Identify which cell holds the provided text, then report its [x, y] central coordinate. 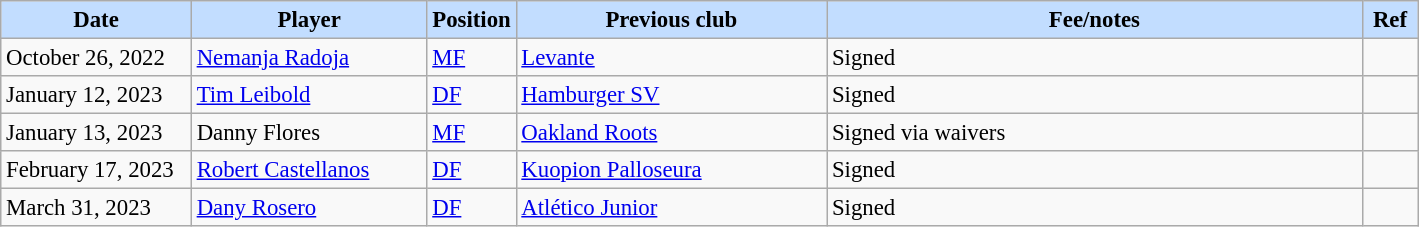
January 13, 2023 [96, 133]
Fee/notes [1095, 20]
Signed via waivers [1095, 133]
Nemanja Radoja [309, 58]
Danny Flores [309, 133]
October 26, 2022 [96, 58]
Robert Castellanos [309, 170]
Levante [672, 58]
March 31, 2023 [96, 208]
Kuopion Palloseura [672, 170]
Oakland Roots [672, 133]
January 12, 2023 [96, 95]
February 17, 2023 [96, 170]
Ref [1390, 20]
Tim Leibold [309, 95]
Atlético Junior [672, 208]
Dany Rosero [309, 208]
Date [96, 20]
Player [309, 20]
Position [472, 20]
Hamburger SV [672, 95]
Previous club [672, 20]
